Find where the given text appears and provide that cell's center as (X, Y) coordinate. 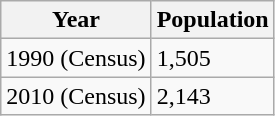
1,505 (212, 58)
Population (212, 20)
2010 (Census) (76, 96)
Year (76, 20)
1990 (Census) (76, 58)
2,143 (212, 96)
